Scan for the cell matching the given text and deliver its [X, Y] coordinate at center. 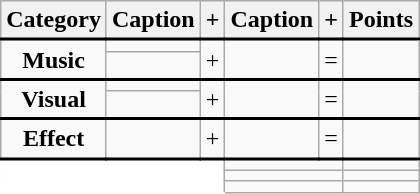
Points [380, 20]
Effect [54, 139]
Category [54, 20]
Visual [54, 99]
Music [54, 60]
